Determine the (x, y) coordinate at the center of the cell enclosing the given text.  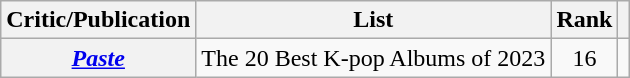
16 (584, 58)
List (374, 20)
Paste (98, 58)
Critic/Publication (98, 20)
Rank (584, 20)
The 20 Best K-pop Albums of 2023 (374, 58)
